Extract the [X, Y] coordinate from the center of the cell holding the provided text.  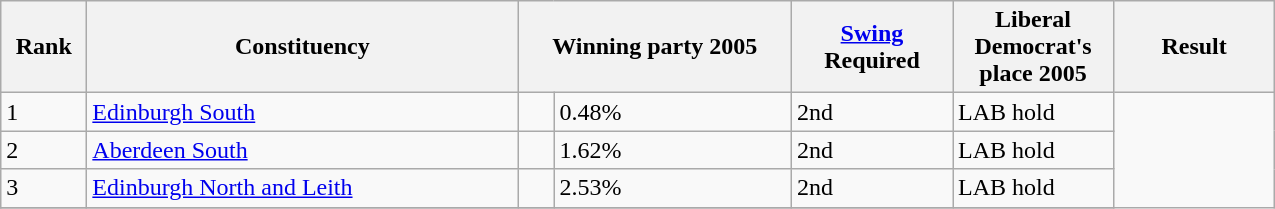
2 [44, 150]
1 [44, 112]
Aberdeen South [302, 150]
3 [44, 188]
Constituency [302, 47]
1.62% [673, 150]
Edinburgh North and Leith [302, 188]
Swing Required [872, 47]
Rank [44, 47]
Winning party 2005 [655, 47]
Liberal Democrat's place 2005 [1032, 47]
Edinburgh South [302, 112]
2.53% [673, 188]
0.48% [673, 112]
Result [1194, 47]
